Find where the given text appears and provide that cell's center as [x, y] coordinate. 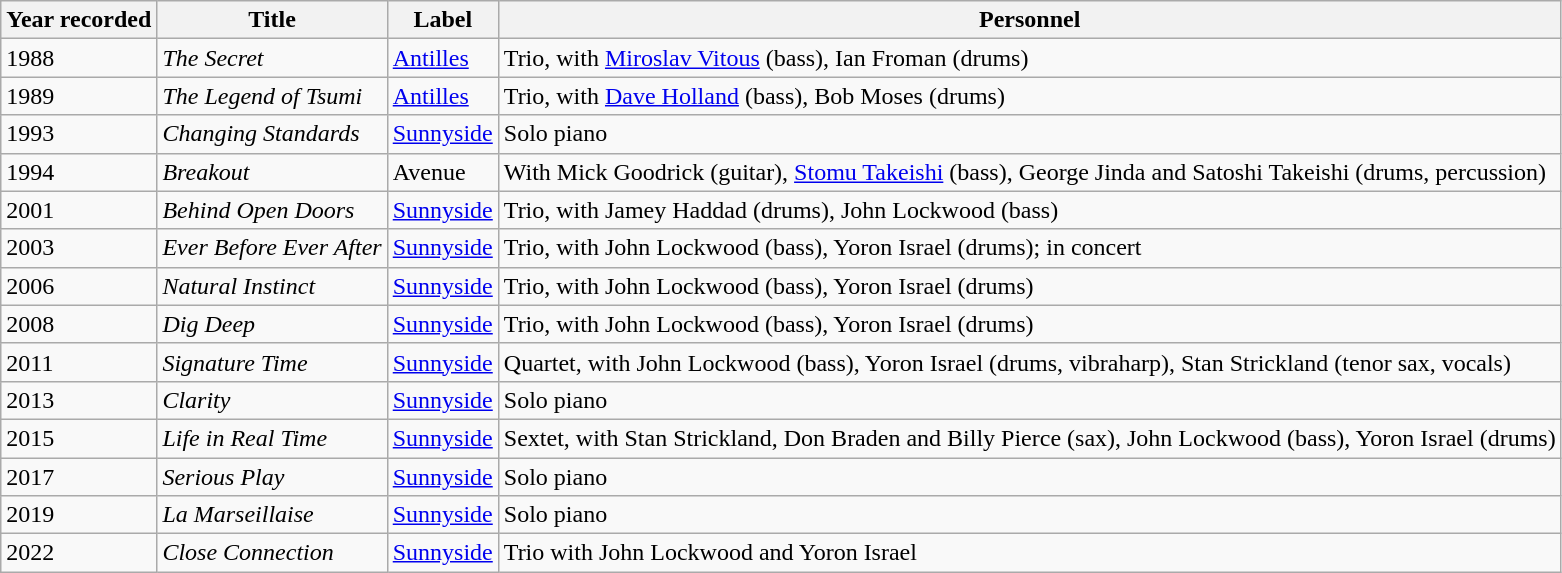
Trio, with Jamey Haddad (drums), John Lockwood (bass) [1030, 210]
Breakout [272, 172]
2011 [79, 362]
Dig Deep [272, 324]
Trio, with Dave Holland (bass), Bob Moses (drums) [1030, 96]
Avenue [442, 172]
2017 [79, 477]
Trio with John Lockwood and Yoron Israel [1030, 553]
2019 [79, 515]
Serious Play [272, 477]
Natural Instinct [272, 286]
La Marseillaise [272, 515]
2015 [79, 438]
1993 [79, 134]
1989 [79, 96]
2001 [79, 210]
Ever Before Ever After [272, 248]
Behind Open Doors [272, 210]
2006 [79, 286]
Changing Standards [272, 134]
The Legend of Tsumi [272, 96]
Trio, with John Lockwood (bass), Yoron Israel (drums); in concert [1030, 248]
Trio, with Miroslav Vitous (bass), Ian Froman (drums) [1030, 58]
Close Connection [272, 553]
Sextet, with Stan Strickland, Don Braden and Billy Pierce (sax), John Lockwood (bass), Yoron Israel (drums) [1030, 438]
2008 [79, 324]
1994 [79, 172]
Year recorded [79, 20]
2003 [79, 248]
Clarity [272, 400]
2022 [79, 553]
1988 [79, 58]
2013 [79, 400]
Label [442, 20]
Life in Real Time [272, 438]
With Mick Goodrick (guitar), Stomu Takeishi (bass), George Jinda and Satoshi Takeishi (drums, percussion) [1030, 172]
Quartet, with John Lockwood (bass), Yoron Israel (drums, vibraharp), Stan Strickland (tenor sax, vocals) [1030, 362]
Signature Time [272, 362]
Title [272, 20]
The Secret [272, 58]
Personnel [1030, 20]
